For the text-containing cell, return its midpoint in (X, Y) coordinate format. 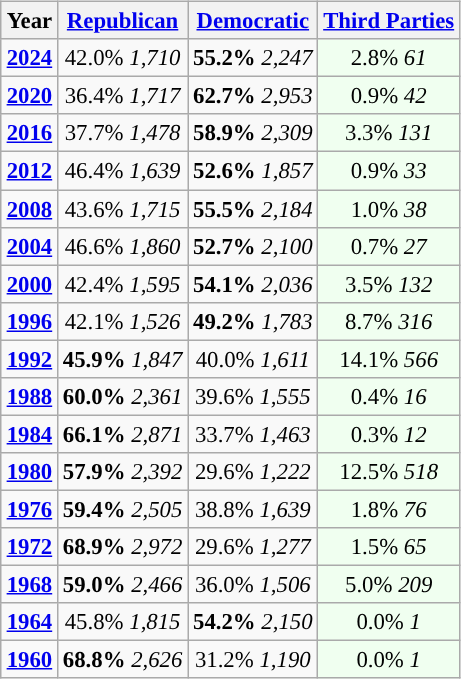
49.2% 1,783 (253, 321)
8.7% 316 (389, 321)
14.1% 566 (389, 359)
Third Parties (389, 21)
42.0% 1,710 (122, 58)
1960 (29, 660)
36.0% 1,506 (253, 584)
42.4% 1,595 (122, 284)
Democratic (253, 21)
43.6% 1,715 (122, 209)
45.9% 1,847 (122, 359)
1.0% 38 (389, 209)
46.4% 1,639 (122, 171)
0.4% 16 (389, 396)
60.0% 2,361 (122, 396)
0.3% 12 (389, 434)
1980 (29, 472)
36.4% 1,717 (122, 96)
5.0% 209 (389, 584)
1964 (29, 622)
3.3% 131 (389, 133)
1976 (29, 509)
1.5% 65 (389, 547)
1996 (29, 321)
59.4% 2,505 (122, 509)
40.0% 1,611 (253, 359)
1972 (29, 547)
2016 (29, 133)
54.2% 2,150 (253, 622)
52.6% 1,857 (253, 171)
38.8% 1,639 (253, 509)
68.8% 2,626 (122, 660)
1.8% 76 (389, 509)
2.8% 61 (389, 58)
29.6% 1,277 (253, 547)
42.1% 1,526 (122, 321)
37.7% 1,478 (122, 133)
2008 (29, 209)
46.6% 1,860 (122, 246)
62.7% 2,953 (253, 96)
57.9% 2,392 (122, 472)
2000 (29, 284)
1968 (29, 584)
68.9% 2,972 (122, 547)
0.9% 33 (389, 171)
45.8% 1,815 (122, 622)
2020 (29, 96)
66.1% 2,871 (122, 434)
12.5% 518 (389, 472)
2004 (29, 246)
3.5% 132 (389, 284)
2024 (29, 58)
59.0% 2,466 (122, 584)
0.7% 27 (389, 246)
55.2% 2,247 (253, 58)
Year (29, 21)
0.9% 42 (389, 96)
1984 (29, 434)
54.1% 2,036 (253, 284)
1992 (29, 359)
Republican (122, 21)
2012 (29, 171)
33.7% 1,463 (253, 434)
1988 (29, 396)
52.7% 2,100 (253, 246)
58.9% 2,309 (253, 133)
55.5% 2,184 (253, 209)
31.2% 1,190 (253, 660)
39.6% 1,555 (253, 396)
29.6% 1,222 (253, 472)
